Return the (x, y) coordinate for the center point of the cell that contains the specified text.  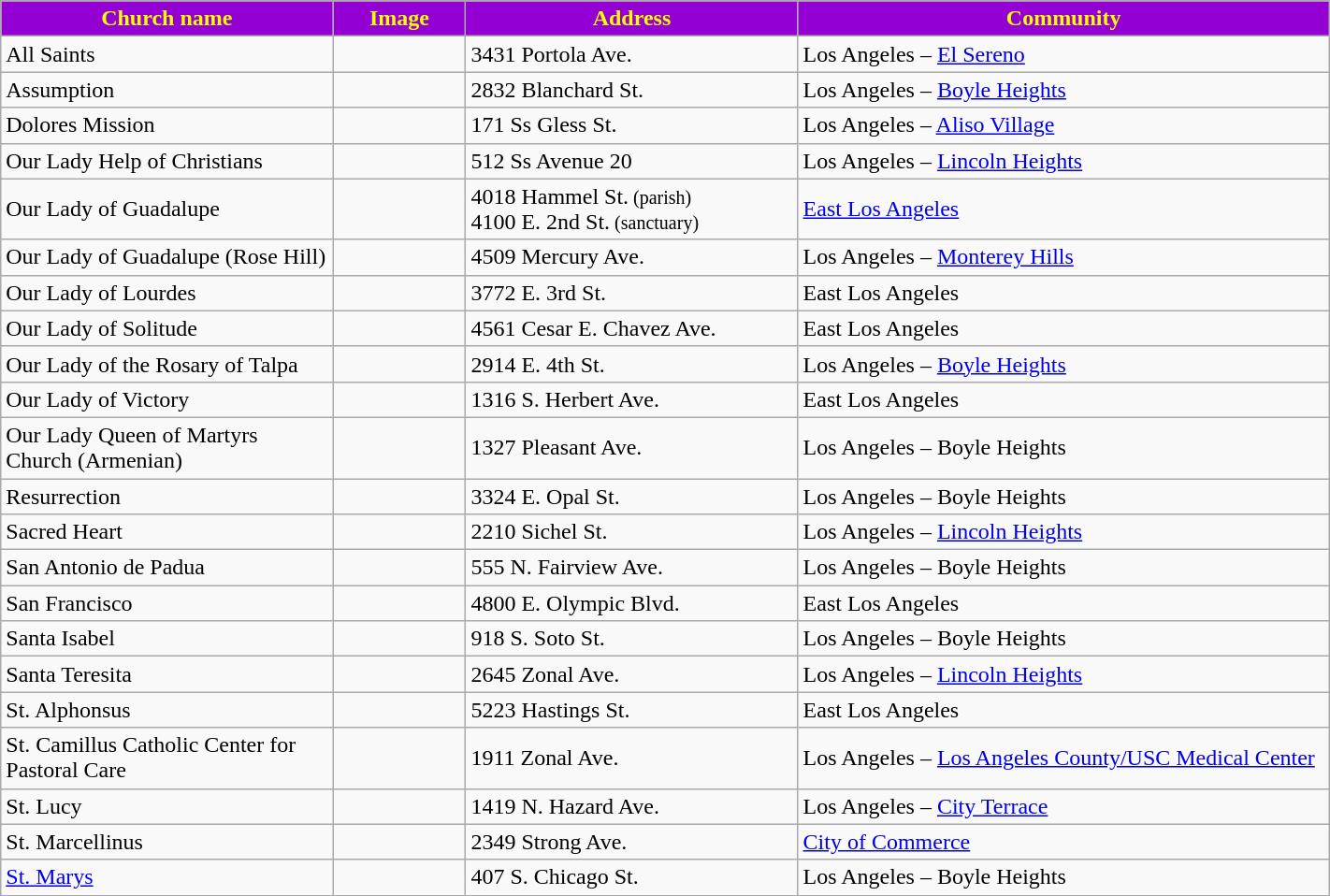
Assumption (166, 90)
Our Lady of the Rosary of Talpa (166, 364)
Our Lady of Guadalupe (166, 210)
2832 Blanchard St. (632, 90)
3431 Portola Ave. (632, 54)
3324 E. Opal St. (632, 497)
Image (399, 19)
2914 E. 4th St. (632, 364)
555 N. Fairview Ave. (632, 568)
All Saints (166, 54)
Los Angeles – Aliso Village (1063, 125)
5223 Hastings St. (632, 710)
1327 Pleasant Ave. (632, 447)
2349 Strong Ave. (632, 842)
St. Camillus Catholic Center for Pastoral Care (166, 758)
Our Lady of Solitude (166, 328)
1316 S. Herbert Ave. (632, 399)
Our Lady of Lourdes (166, 293)
Sacred Heart (166, 532)
1911 Zonal Ave. (632, 758)
St. Marys (166, 877)
Our Lady Queen of Martyrs Church (Armenian) (166, 447)
4561 Cesar E. Chavez Ave. (632, 328)
St. Alphonsus (166, 710)
918 S. Soto St. (632, 639)
1419 N. Hazard Ave. (632, 806)
Our Lady Help of Christians (166, 161)
3772 E. 3rd St. (632, 293)
2645 Zonal Ave. (632, 674)
San Francisco (166, 603)
Santa Teresita (166, 674)
2210 Sichel St. (632, 532)
4018 Hammel St. (parish) 4100 E. 2nd St. (sanctuary) (632, 210)
4509 Mercury Ave. (632, 257)
407 S. Chicago St. (632, 877)
Our Lady of Victory (166, 399)
Dolores Mission (166, 125)
City of Commerce (1063, 842)
Community (1063, 19)
512 Ss Avenue 20 (632, 161)
St. Lucy (166, 806)
Santa Isabel (166, 639)
Address (632, 19)
4800 E. Olympic Blvd. (632, 603)
Our Lady of Guadalupe (Rose Hill) (166, 257)
Los Angeles – City Terrace (1063, 806)
Resurrection (166, 497)
Los Angeles – Monterey Hills (1063, 257)
St. Marcellinus (166, 842)
Los Angeles – El Sereno (1063, 54)
171 Ss Gless St. (632, 125)
Church name (166, 19)
San Antonio de Padua (166, 568)
Los Angeles – Los Angeles County/USC Medical Center (1063, 758)
